Find where the given text appears and provide that cell's center as [x, y] coordinate. 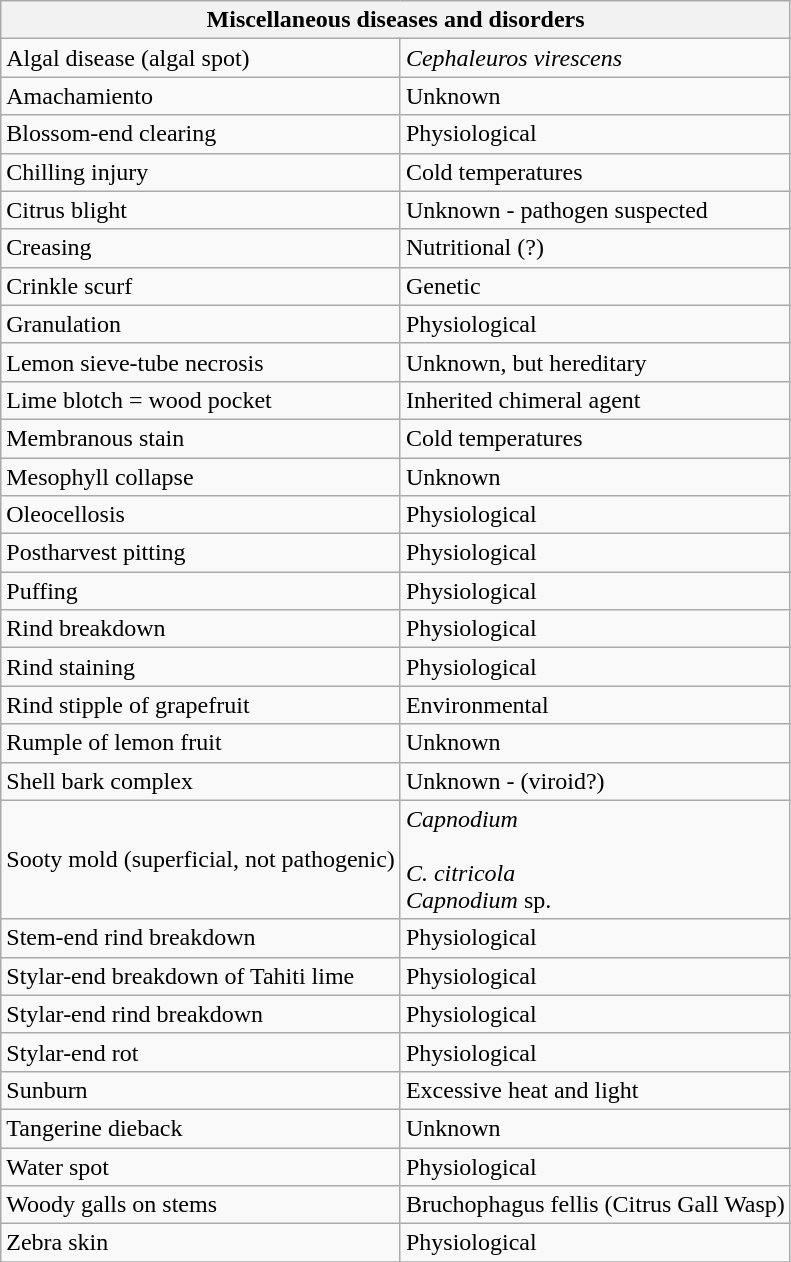
Sunburn [201, 1090]
Woody galls on stems [201, 1205]
Shell bark complex [201, 781]
Nutritional (?) [595, 248]
Creasing [201, 248]
Stylar-end rot [201, 1052]
Environmental [595, 705]
Postharvest pitting [201, 553]
Sooty mold (superficial, not pathogenic) [201, 860]
Citrus blight [201, 210]
Blossom-end clearing [201, 134]
Lime blotch = wood pocket [201, 400]
Membranous stain [201, 438]
Unknown - (viroid?) [595, 781]
Miscellaneous diseases and disorders [396, 20]
Rind stipple of grapefruit [201, 705]
Rind staining [201, 667]
Crinkle scurf [201, 286]
Chilling injury [201, 172]
Rind breakdown [201, 629]
Bruchophagus fellis (Citrus Gall Wasp) [595, 1205]
Genetic [595, 286]
Water spot [201, 1167]
Oleocellosis [201, 515]
Tangerine dieback [201, 1128]
Zebra skin [201, 1243]
Cephaleuros virescens [595, 58]
Stylar-end rind breakdown [201, 1014]
CapnodiumC. citricola Capnodium sp. [595, 860]
Stylar-end breakdown of Tahiti lime [201, 976]
Algal disease (algal spot) [201, 58]
Amachamiento [201, 96]
Stem-end rind breakdown [201, 938]
Lemon sieve-tube necrosis [201, 362]
Inherited chimeral agent [595, 400]
Granulation [201, 324]
Excessive heat and light [595, 1090]
Unknown - pathogen suspected [595, 210]
Mesophyll collapse [201, 477]
Puffing [201, 591]
Rumple of lemon fruit [201, 743]
Unknown, but hereditary [595, 362]
